Find where the given text appears and provide that cell's center as [X, Y] coordinate. 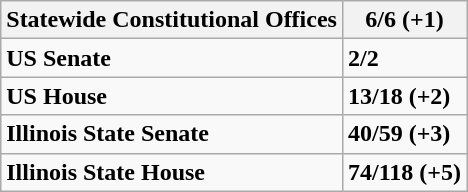
US Senate [172, 58]
13/18 (+2) [404, 96]
74/118 (+5) [404, 172]
Illinois State House [172, 172]
2/2 [404, 58]
Statewide Constitutional Offices [172, 20]
Illinois State Senate [172, 134]
US House [172, 96]
6/6 (+1) [404, 20]
40/59 (+3) [404, 134]
